Locate the cell with the specified text and output its (X, Y) center coordinate. 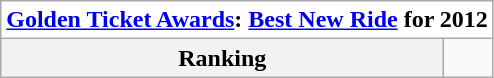
Golden Ticket Awards: Best New Ride for 2012 (248, 20)
Ranking (222, 58)
